Locate the cell with the specified text and output its [X, Y] center coordinate. 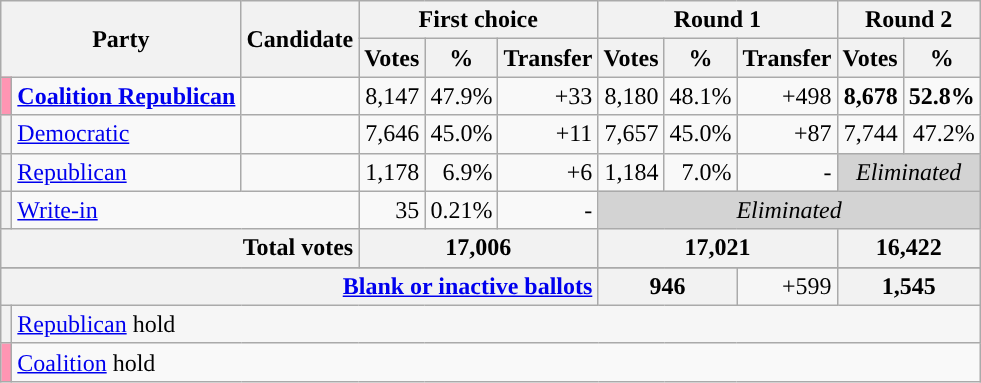
16,422 [908, 248]
Party [121, 39]
+11 [548, 134]
52.8% [942, 96]
Republican hold [496, 324]
1,545 [908, 286]
+33 [548, 96]
+599 [787, 286]
946 [668, 286]
7,744 [870, 134]
Democratic [126, 134]
Republican [126, 172]
+498 [787, 96]
1,178 [392, 172]
48.1% [700, 96]
Candidate [300, 39]
Coalition Republican [126, 96]
47.9% [462, 96]
8,678 [870, 96]
Total votes [180, 248]
8,147 [392, 96]
First choice [478, 20]
0.21% [462, 210]
7,657 [631, 134]
+87 [787, 134]
17,006 [478, 248]
8,180 [631, 96]
6.9% [462, 172]
+6 [548, 172]
35 [392, 210]
17,021 [718, 248]
7,646 [392, 134]
Round 1 [718, 20]
Write-in [186, 210]
47.2% [942, 134]
Coalition hold [496, 362]
7.0% [700, 172]
Blank or inactive ballots [300, 286]
1,184 [631, 172]
Round 2 [908, 20]
